Output the [x, y] coordinate of the center of the cell containing the given text.  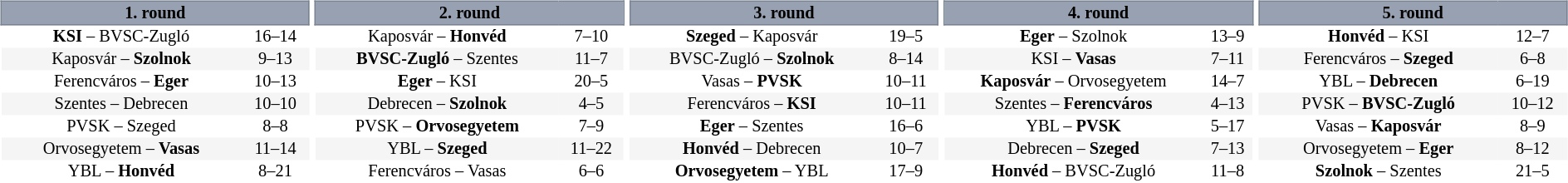
20–5 [591, 82]
Szentes – Debrecen [121, 105]
16–14 [276, 37]
KSI – Vasas [1073, 60]
1. round [154, 12]
YBL – Debrecen [1379, 82]
8–14 [906, 60]
Debrecen – Szolnok [437, 105]
7–9 [591, 126]
11–8 [1227, 171]
YBL – Szeged [437, 150]
19–5 [906, 37]
17–9 [906, 171]
Vasas – PVSK [751, 82]
2. round [470, 12]
4–13 [1227, 105]
14–7 [1227, 82]
11–22 [591, 150]
8–21 [276, 171]
Ferencváros – KSI [751, 105]
Vasas – Kaposvár [1379, 126]
Ferencváros – Vasas [437, 171]
Kaposvár – Szolnok [121, 60]
5–17 [1227, 126]
7–10 [591, 37]
6–6 [591, 171]
6–8 [1533, 60]
KSI – BVSC-Zugló [121, 37]
PVSK – Szeged [121, 126]
4. round [1098, 12]
13–9 [1227, 37]
PVSK – BVSC-Zugló [1379, 105]
3. round [784, 12]
Orvosegyetem – YBL [751, 171]
BVSC-Zugló – Szentes [437, 60]
10–10 [276, 105]
9–13 [276, 60]
YBL – PVSK [1073, 126]
6–19 [1533, 82]
8–12 [1533, 150]
Kaposvár – Honvéd [437, 37]
21–5 [1533, 171]
PVSK – Orvosegyetem [437, 126]
Eger – Szolnok [1073, 37]
Orvosegyetem – Vasas [121, 150]
4–5 [591, 105]
7–13 [1227, 150]
YBL – Honvéd [121, 171]
Debrecen – Szeged [1073, 150]
10–12 [1533, 105]
12–7 [1533, 37]
BVSC-Zugló – Szolnok [751, 60]
Ferencváros – Eger [121, 82]
11–7 [591, 60]
Eger – Szentes [751, 126]
7–11 [1227, 60]
Eger – KSI [437, 82]
Ferencváros – Szeged [1379, 60]
Szentes – Ferencváros [1073, 105]
Orvosegyetem – Eger [1379, 150]
5. round [1414, 12]
Kaposvár – Orvosegyetem [1073, 82]
Szeged – Kaposvár [751, 37]
8–8 [276, 126]
Honvéd – Debrecen [751, 150]
10–13 [276, 82]
Szolnok – Szentes [1379, 171]
8–9 [1533, 126]
10–7 [906, 150]
Honvéd – KSI [1379, 37]
11–14 [276, 150]
16–6 [906, 126]
Honvéd – BVSC-Zugló [1073, 171]
